Search for the cell housing the specified text and yield its [X, Y] center coordinate. 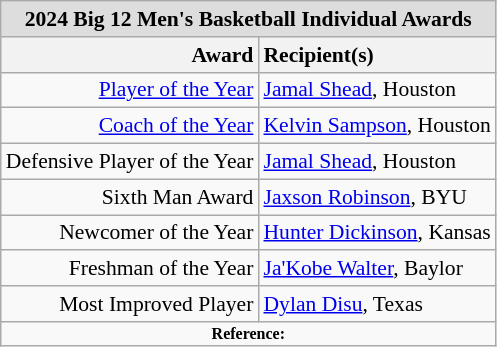
Coach of the Year [130, 126]
Hunter Dickinson, Kansas [376, 233]
Reference: [248, 334]
Player of the Year [130, 90]
Dylan Disu, Texas [376, 304]
Jaxson Robinson, BYU [376, 197]
Sixth Man Award [130, 197]
2024 Big 12 Men's Basketball Individual Awards [248, 19]
Recipient(s) [376, 55]
Most Improved Player [130, 304]
Award [130, 55]
Defensive Player of the Year [130, 162]
Newcomer of the Year [130, 233]
Freshman of the Year [130, 269]
Ja'Kobe Walter, Baylor [376, 269]
Kelvin Sampson, Houston [376, 126]
